Locate the cell with the specified text and output its (X, Y) center coordinate. 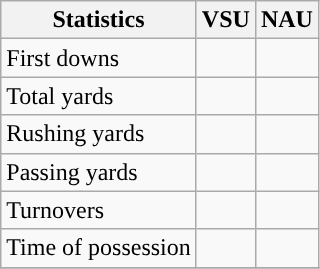
Total yards (99, 96)
NAU (286, 20)
Rushing yards (99, 134)
Statistics (99, 20)
Turnovers (99, 210)
First downs (99, 58)
Time of possession (99, 248)
VSU (226, 20)
Passing yards (99, 172)
